From the cell containing the given text, extract its center point as [X, Y] coordinate. 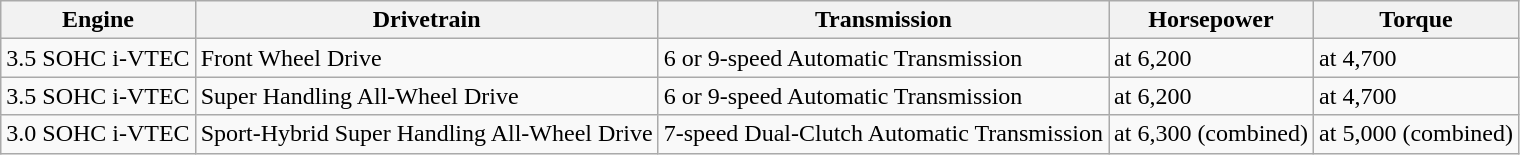
Engine [98, 20]
3.0 SOHC i-VTEC [98, 134]
7-speed Dual-Clutch Automatic Transmission [883, 134]
at 5,000 (combined) [1416, 134]
Torque [1416, 20]
Sport-Hybrid Super Handling All-Wheel Drive [426, 134]
Drivetrain [426, 20]
Transmission [883, 20]
at 6,300 (combined) [1212, 134]
Front Wheel Drive [426, 58]
Horsepower [1212, 20]
Super Handling All-Wheel Drive [426, 96]
